Determine the (X, Y) coordinate at the center of the cell enclosing the given text.  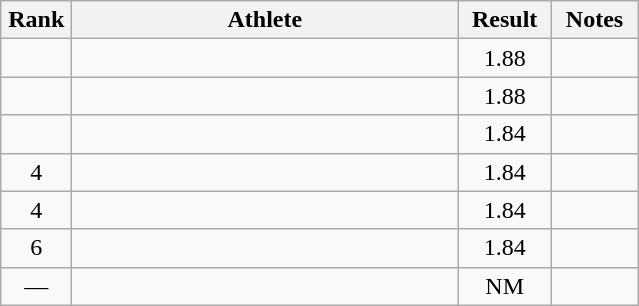
Result (505, 20)
6 (36, 248)
— (36, 286)
Athlete (265, 20)
Rank (36, 20)
Notes (594, 20)
NM (505, 286)
